Pinpoint the cell where the given text exists, returning its (x, y) midpoint coordinate. 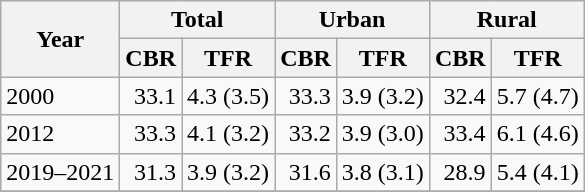
2000 (60, 96)
32.4 (460, 96)
5.4 (4.1) (538, 172)
Urban (352, 20)
33.4 (460, 134)
6.1 (4.6) (538, 134)
Rural (506, 20)
Total (198, 20)
31.6 (306, 172)
33.1 (151, 96)
5.7 (4.7) (538, 96)
4.1 (3.2) (228, 134)
2019–2021 (60, 172)
Year (60, 39)
33.2 (306, 134)
4.3 (3.5) (228, 96)
31.3 (151, 172)
2012 (60, 134)
3.8 (3.1) (382, 172)
3.9 (3.0) (382, 134)
28.9 (460, 172)
